Determine the [x, y] coordinate at the center of the cell enclosing the given text.  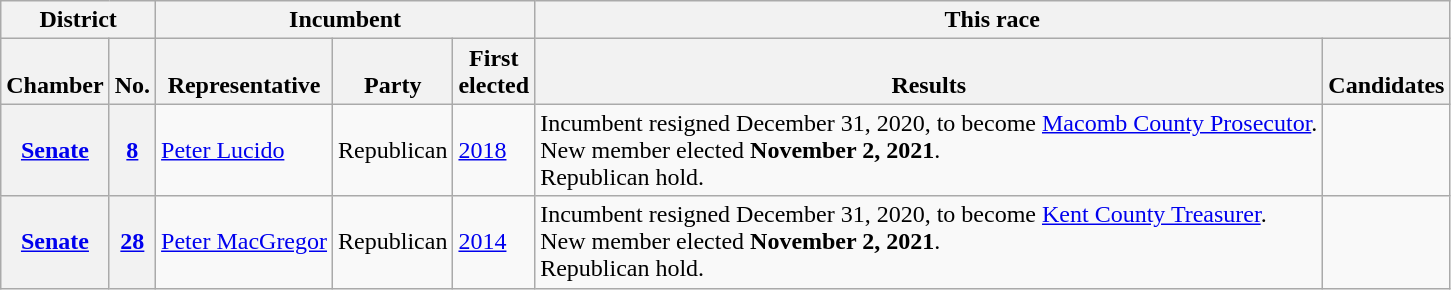
No. [132, 72]
2018 [494, 150]
District [78, 20]
2014 [494, 242]
Incumbent resigned December 31, 2020, to become Kent County Treasurer.New member elected November 2, 2021.Republican hold. [929, 242]
Party [393, 72]
Peter MacGregor [244, 242]
Candidates [1386, 72]
Incumbent resigned December 31, 2020, to become Macomb County Prosecutor.New member elected November 2, 2021.Republican hold. [929, 150]
Representative [244, 72]
8 [132, 150]
Peter Lucido [244, 150]
This race [992, 20]
Results [929, 72]
Incumbent [346, 20]
Firstelected [494, 72]
Chamber [55, 72]
28 [132, 242]
